Extract the (X, Y) coordinate from the center of the cell holding the provided text.  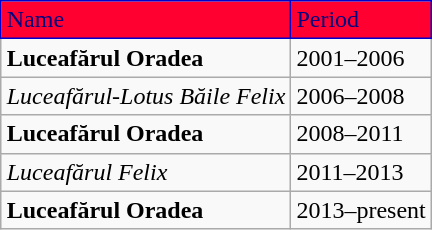
Luceafărul Felix (146, 172)
2006–2008 (361, 96)
Luceafărul-Lotus Băile Felix (146, 96)
Name (146, 20)
2011–2013 (361, 172)
2001–2006 (361, 58)
2013–present (361, 210)
Period (361, 20)
2008–2011 (361, 134)
